Provide the [X, Y] coordinate of the cell's center where the given text is located.  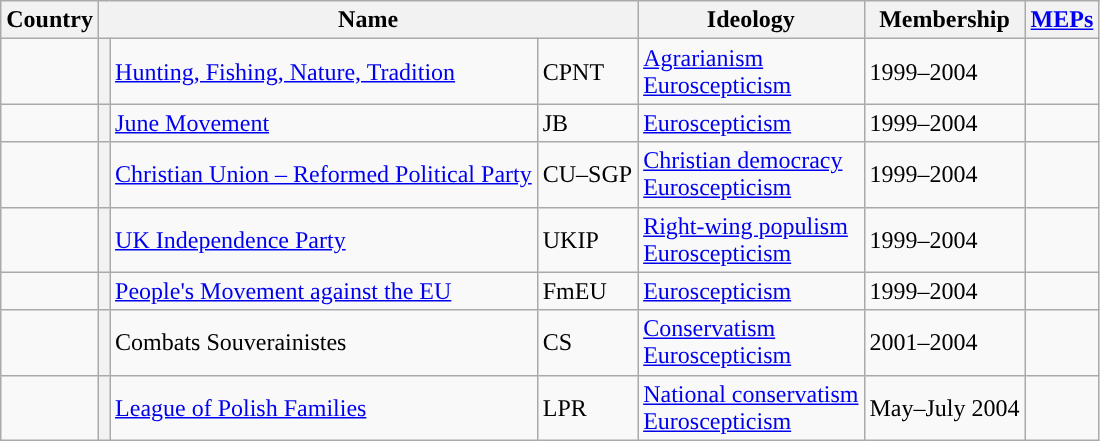
Hunting, Fishing, Nature, Tradition [324, 72]
LPR [587, 408]
National conservatismEuroscepticism [751, 408]
Country [50, 20]
CU–SGP [587, 174]
FmEU [587, 291]
2001–2004 [944, 342]
JB [587, 123]
League of Polish Families [324, 408]
Combats Souverainistes [324, 342]
UK Independence Party [324, 240]
ConservatismEuroscepticism [751, 342]
CPNT [587, 72]
People's Movement against the EU [324, 291]
Right-wing populismEuroscepticism [751, 240]
Membership [944, 20]
MEPs [1062, 20]
June Movement [324, 123]
AgrarianismEuroscepticism [751, 72]
Ideology [751, 20]
Christian Union – Reformed Political Party [324, 174]
May–July 2004 [944, 408]
Name [368, 20]
Christian democracyEuroscepticism [751, 174]
CS [587, 342]
UKIP [587, 240]
